Detect which cell encompasses the target text, then output its [x, y] center coordinate. 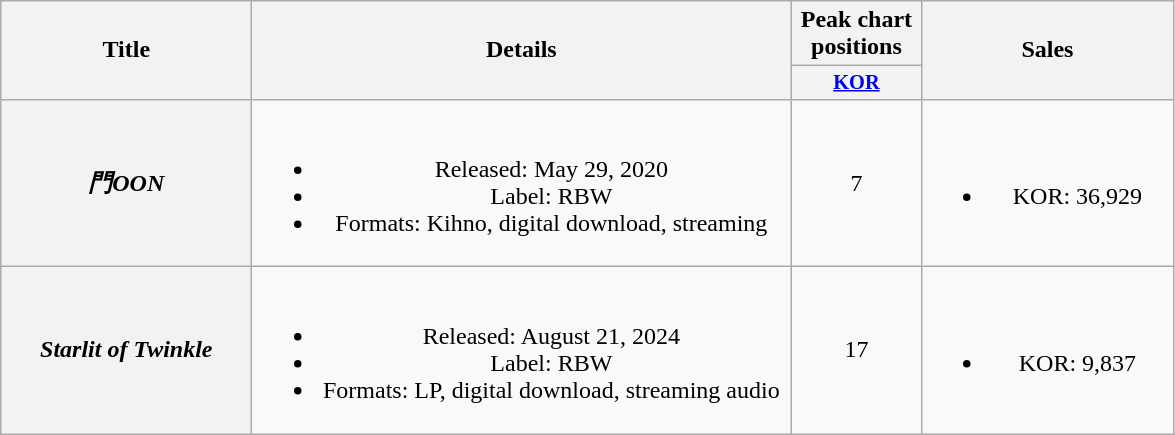
7 [856, 182]
KOR [856, 83]
Title [126, 50]
Released: August 21, 2024Label: RBWFormats: LP, digital download, streaming audio [522, 350]
門OON [126, 182]
Details [522, 50]
KOR: 9,837 [1048, 350]
17 [856, 350]
Sales [1048, 50]
Released: May 29, 2020Label: RBWFormats: Kihno, digital download, streaming [522, 182]
KOR: 36,929 [1048, 182]
Starlit of Twinkle [126, 350]
Peak chart positions [856, 34]
